Identify which cell holds the provided text, then report its (x, y) central coordinate. 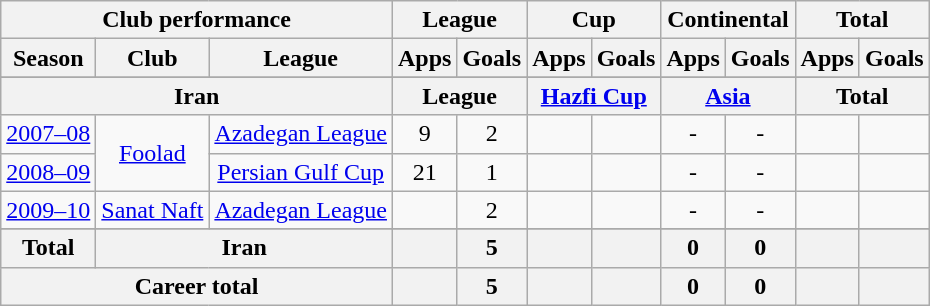
Foolad (152, 153)
Asia (728, 96)
2008–09 (48, 172)
2009–10 (48, 210)
1 (492, 172)
Cup (594, 20)
21 (424, 172)
Club (152, 58)
Sanat Naft (152, 210)
Career total (197, 286)
Hazfi Cup (594, 96)
2007–08 (48, 134)
9 (424, 134)
Continental (728, 20)
Season (48, 58)
Persian Gulf Cup (301, 172)
Club performance (197, 20)
